Return the [X, Y] coordinate for the center point of the cell that contains the specified text.  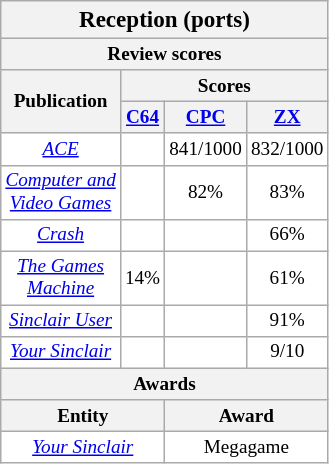
Entity [83, 416]
14% [142, 278]
Crash [61, 235]
ZX [287, 118]
C64 [142, 118]
832/1000 [287, 149]
Scores [224, 86]
Award [246, 416]
Review scores [164, 54]
Computer andVideo Games [61, 192]
66% [287, 235]
Publication [61, 102]
841/1000 [206, 149]
Reception (ports) [164, 20]
61% [287, 278]
CPC [206, 118]
ACE [61, 149]
83% [287, 192]
9/10 [287, 353]
82% [206, 192]
Awards [164, 384]
Sinclair User [61, 321]
91% [287, 321]
The GamesMachine [61, 278]
Megagame [246, 447]
